Identify which cell holds the provided text, then report its [x, y] central coordinate. 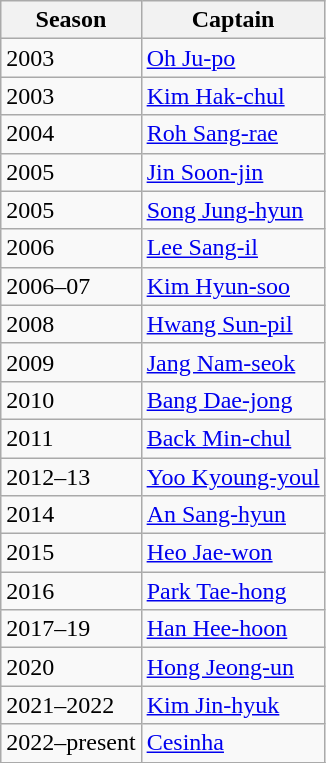
Jin Soon-jin [233, 172]
Cesinha [233, 743]
Jang Nam-seok [233, 362]
Kim Jin-hyuk [233, 705]
Bang Dae-jong [233, 400]
2022–present [71, 743]
2020 [71, 667]
Han Hee-hoon [233, 629]
Hong Jeong-un [233, 667]
Back Min-chul [233, 438]
Captain [233, 20]
Hwang Sun-pil [233, 324]
An Sang-hyun [233, 515]
2009 [71, 362]
2021–2022 [71, 705]
Oh Ju-po [233, 58]
Season [71, 20]
Park Tae-hong [233, 591]
Kim Hak-chul [233, 96]
2006–07 [71, 286]
2010 [71, 400]
2012–13 [71, 477]
Song Jung-hyun [233, 210]
Roh Sang-rae [233, 134]
2011 [71, 438]
Heo Jae-won [233, 553]
2014 [71, 515]
Yoo Kyoung-youl [233, 477]
2004 [71, 134]
2015 [71, 553]
2006 [71, 248]
Kim Hyun-soo [233, 286]
2017–19 [71, 629]
2016 [71, 591]
Lee Sang-il [233, 248]
2008 [71, 324]
